Capture the cell that displays the provided text and extract its (X, Y) central coordinate. 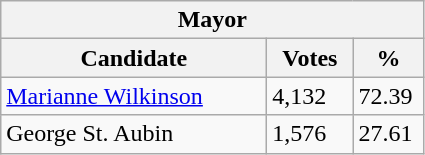
George St. Aubin (134, 134)
Candidate (134, 58)
% (388, 58)
Mayor (212, 20)
4,132 (310, 96)
27.61 (388, 134)
1,576 (310, 134)
Marianne Wilkinson (134, 96)
Votes (310, 58)
72.39 (388, 96)
